Locate the cell with the specified text and output its (x, y) center coordinate. 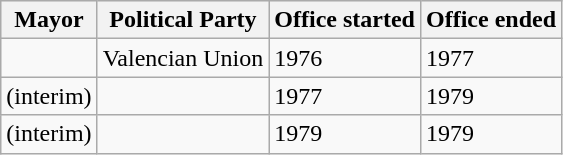
Office started (345, 20)
Political Party (183, 20)
Office ended (490, 20)
Mayor (49, 20)
Valencian Union (183, 58)
1976 (345, 58)
